Return [x, y] of the center of cell containing provided text 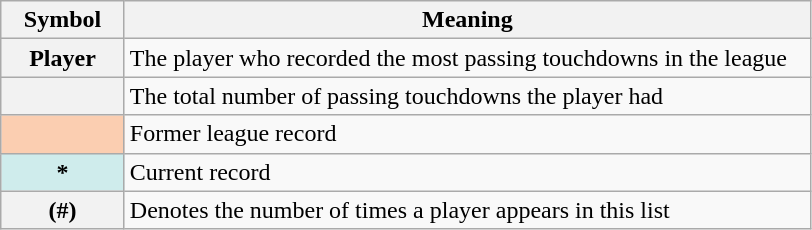
Meaning [467, 20]
Current record [467, 172]
Player [63, 58]
(#) [63, 210]
The player who recorded the most passing touchdowns in the league [467, 58]
Denotes the number of times a player appears in this list [467, 210]
Symbol [63, 20]
The total number of passing touchdowns the player had [467, 96]
Former league record [467, 134]
* [63, 172]
